Locate the cell with the specified text and output its (X, Y) center coordinate. 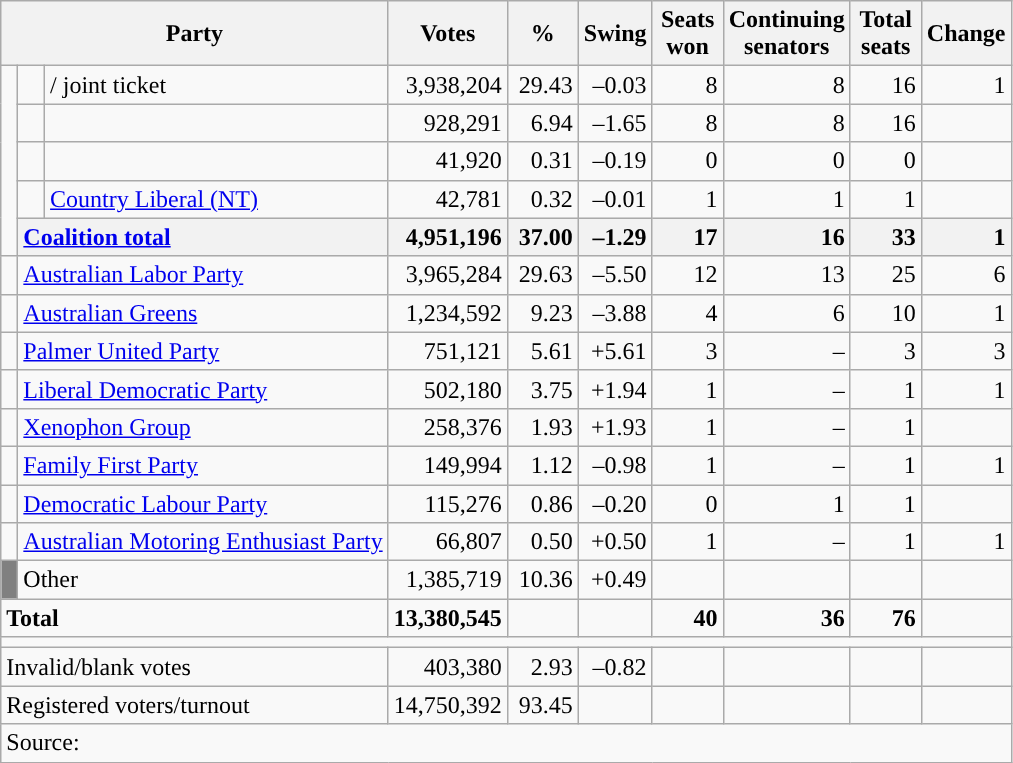
Total (194, 618)
Votes (448, 34)
13 (786, 275)
Registered voters/turnout (194, 705)
25 (886, 275)
502,180 (448, 389)
149,994 (448, 465)
33 (886, 237)
4,951,196 (448, 237)
+1.93 (615, 427)
Source: (506, 743)
–0.03 (615, 85)
–1.29 (615, 237)
% (542, 34)
–3.88 (615, 313)
29.63 (542, 275)
+1.94 (615, 389)
Other (203, 580)
3,938,204 (448, 85)
–0.20 (615, 503)
Palmer United Party (203, 351)
258,376 (448, 427)
1,234,592 (448, 313)
–0.82 (615, 667)
403,380 (448, 667)
40 (688, 618)
1.93 (542, 427)
0.31 (542, 161)
Continuing senators (786, 34)
–0.98 (615, 465)
41,920 (448, 161)
Australian Motoring Enthusiast Party (203, 542)
Family First Party (203, 465)
Xenophon Group (203, 427)
928,291 (448, 123)
+0.50 (615, 542)
Seats won (688, 34)
115,276 (448, 503)
Party (194, 34)
37.00 (542, 237)
/ joint ticket (217, 85)
13,380,545 (448, 618)
36 (786, 618)
Liberal Democratic Party (203, 389)
3,965,284 (448, 275)
2.93 (542, 667)
1,385,719 (448, 580)
–0.01 (615, 199)
–0.19 (615, 161)
14,750,392 (448, 705)
Swing (615, 34)
0.86 (542, 503)
17 (688, 237)
29.43 (542, 85)
0.32 (542, 199)
12 (688, 275)
4 (688, 313)
Australian Greens (203, 313)
3.75 (542, 389)
Australian Labor Party (203, 275)
751,121 (448, 351)
42,781 (448, 199)
+0.49 (615, 580)
Invalid/blank votes (194, 667)
66,807 (448, 542)
+5.61 (615, 351)
93.45 (542, 705)
5.61 (542, 351)
–1.65 (615, 123)
Coalition total (203, 237)
1.12 (542, 465)
9.23 (542, 313)
10 (886, 313)
Democratic Labour Party (203, 503)
Change (966, 34)
Country Liberal (NT) (217, 199)
–5.50 (615, 275)
6.94 (542, 123)
76 (886, 618)
10.36 (542, 580)
0.50 (542, 542)
Total seats (886, 34)
